Return the [x, y] coordinate for the center point of the cell that contains the specified text.  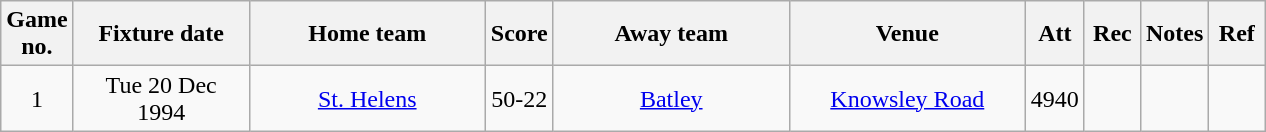
Rec [1112, 34]
Game no. [37, 34]
Batley [671, 98]
Tue 20 Dec 1994 [161, 98]
Venue [907, 34]
Score [519, 34]
Away team [671, 34]
50-22 [519, 98]
Home team [367, 34]
Notes [1174, 34]
1 [37, 98]
Knowsley Road [907, 98]
Att [1054, 34]
4940 [1054, 98]
Ref [1237, 34]
St. Helens [367, 98]
Fixture date [161, 34]
